For the text-containing cell, return its midpoint in [x, y] coordinate format. 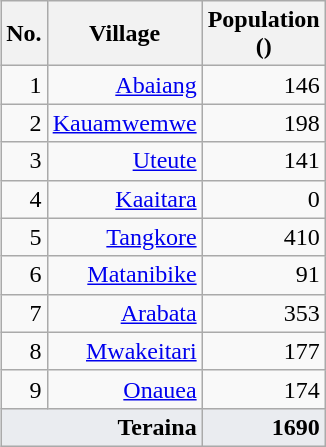
Abaiang [124, 85]
6 [24, 275]
8 [24, 351]
Kauamwemwe [124, 123]
1690 [264, 427]
Onauea [124, 389]
177 [264, 351]
2 [24, 123]
1 [24, 85]
174 [264, 389]
198 [264, 123]
Uteute [124, 161]
4 [24, 199]
5 [24, 237]
0 [264, 199]
146 [264, 85]
Population() [264, 34]
Village [124, 34]
Mwakeitari [124, 351]
91 [264, 275]
Teraina [102, 427]
Kaaitara [124, 199]
353 [264, 313]
410 [264, 237]
3 [24, 161]
7 [24, 313]
141 [264, 161]
Tangkore [124, 237]
Arabata [124, 313]
No. [24, 34]
9 [24, 389]
Matanibike [124, 275]
